Locate the cell with the specified text and output its [X, Y] center coordinate. 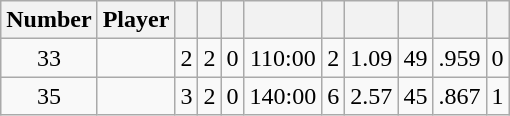
1.09 [372, 58]
3 [186, 96]
.867 [460, 96]
110:00 [283, 58]
.959 [460, 58]
1 [498, 96]
2.57 [372, 96]
33 [49, 58]
49 [416, 58]
35 [49, 96]
Player [136, 20]
140:00 [283, 96]
Number [49, 20]
45 [416, 96]
6 [334, 96]
